Return [x, y] of the center of cell containing provided text 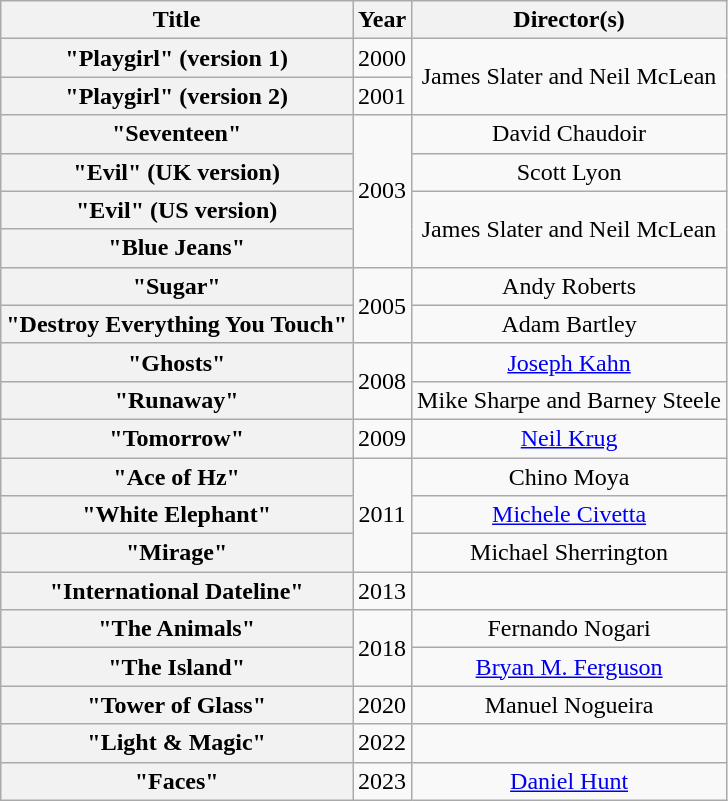
"Tower of Glass" [177, 705]
Andy Roberts [570, 286]
Manuel Nogueira [570, 705]
Year [382, 20]
"Evil" (UK version) [177, 172]
Scott Lyon [570, 172]
Director(s) [570, 20]
2005 [382, 305]
Daniel Hunt [570, 781]
Fernando Nogari [570, 629]
2020 [382, 705]
"Ace of Hz" [177, 477]
"Tomorrow" [177, 438]
Michael Sherrington [570, 553]
2001 [382, 96]
"Playgirl" (version 2) [177, 96]
2022 [382, 743]
2011 [382, 515]
"The Island" [177, 667]
"Playgirl" (version 1) [177, 58]
"Destroy Everything You Touch" [177, 324]
"Evil" (US version) [177, 210]
2009 [382, 438]
Joseph Kahn [570, 362]
"Sugar" [177, 286]
"Faces" [177, 781]
Neil Krug [570, 438]
"International Dateline" [177, 591]
Bryan M. Ferguson [570, 667]
"Ghosts" [177, 362]
"The Animals" [177, 629]
Michele Civetta [570, 515]
"Seventeen" [177, 134]
2003 [382, 191]
2013 [382, 591]
Chino Moya [570, 477]
"Mirage" [177, 553]
"Blue Jeans" [177, 248]
David Chaudoir [570, 134]
2018 [382, 648]
"Runaway" [177, 400]
2008 [382, 381]
Title [177, 20]
"White Elephant" [177, 515]
2023 [382, 781]
2000 [382, 58]
Mike Sharpe and Barney Steele [570, 400]
Adam Bartley [570, 324]
"Light & Magic" [177, 743]
